Output the [x, y] coordinate of the center of the cell containing the given text.  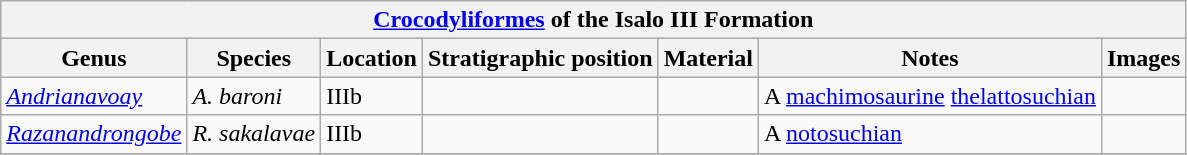
R. sakalavae [254, 134]
A machimosaurine thelattosuchian [930, 96]
A. baroni [254, 96]
Location [372, 58]
A notosuchian [930, 134]
Genus [94, 58]
Material [708, 58]
Stratigraphic position [540, 58]
Andrianavoay [94, 96]
Crocodyliformes of the Isalo III Formation [594, 20]
Images [1143, 58]
Notes [930, 58]
Species [254, 58]
Razanandrongobe [94, 134]
